Capture the cell that displays the provided text and extract its [x, y] central coordinate. 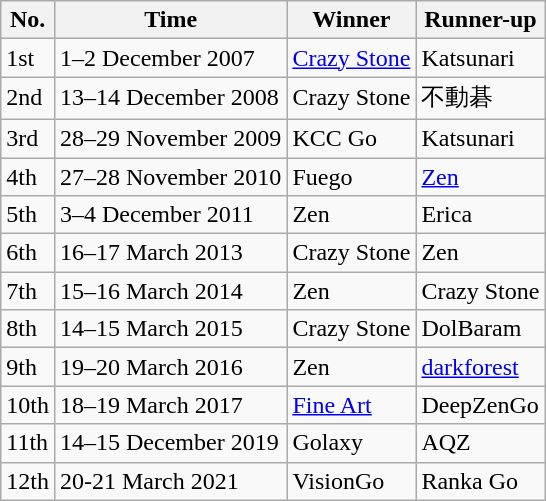
No. [28, 20]
Ranka Go [480, 481]
18–19 March 2017 [170, 405]
Winner [352, 20]
3rd [28, 138]
13–14 December 2008 [170, 98]
不動碁 [480, 98]
9th [28, 367]
DolBaram [480, 329]
20-21 March 2021 [170, 481]
15–16 March 2014 [170, 291]
1st [28, 58]
28–29 November 2009 [170, 138]
AQZ [480, 443]
14–15 March 2015 [170, 329]
7th [28, 291]
10th [28, 405]
19–20 March 2016 [170, 367]
Erica [480, 215]
14–15 December 2019 [170, 443]
5th [28, 215]
DeepZenGo [480, 405]
Runner-up [480, 20]
3–4 December 2011 [170, 215]
Fuego [352, 177]
darkforest [480, 367]
Golaxy [352, 443]
4th [28, 177]
KCC Go [352, 138]
Fine Art [352, 405]
27–28 November 2010 [170, 177]
11th [28, 443]
2nd [28, 98]
VisionGo [352, 481]
16–17 March 2013 [170, 253]
6th [28, 253]
8th [28, 329]
1–2 December 2007 [170, 58]
12th [28, 481]
Time [170, 20]
